Scan for the cell matching the given text and deliver its [x, y] coordinate at center. 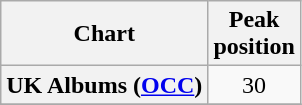
30 [254, 85]
UK Albums (OCC) [104, 85]
Chart [104, 34]
Peakposition [254, 34]
